Extract the (x, y) coordinate from the center of the cell holding the provided text.  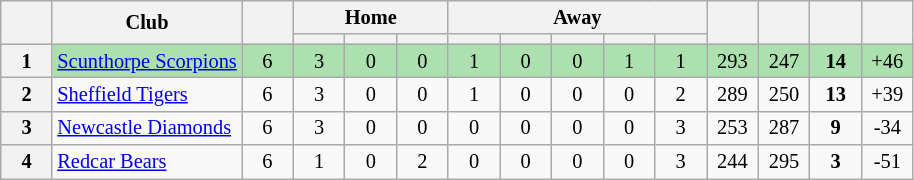
287 (784, 128)
250 (784, 94)
Newcastle Diamonds (146, 128)
247 (784, 61)
+39 (887, 94)
293 (733, 61)
Sheffield Tigers (146, 94)
244 (733, 162)
+46 (887, 61)
295 (784, 162)
Redcar Bears (146, 162)
-51 (887, 162)
9 (836, 128)
253 (733, 128)
289 (733, 94)
Home (370, 17)
Club (146, 22)
-34 (887, 128)
Scunthorpe Scorpions (146, 61)
13 (836, 94)
14 (836, 61)
4 (27, 162)
Away (577, 17)
